Capture the cell that displays the provided text and extract its [X, Y] central coordinate. 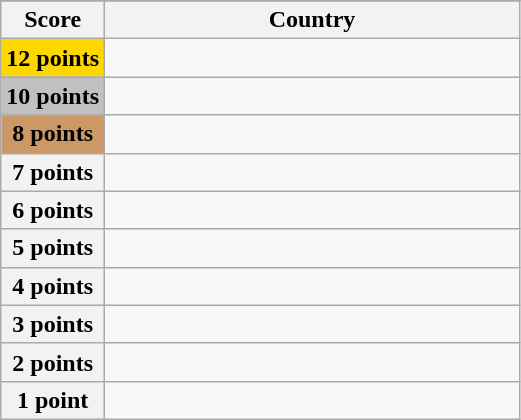
2 points [53, 362]
4 points [53, 286]
10 points [53, 96]
6 points [53, 210]
3 points [53, 324]
8 points [53, 134]
7 points [53, 172]
1 point [53, 400]
5 points [53, 248]
Score [53, 20]
12 points [53, 58]
Country [312, 20]
